Detect which cell encompasses the target text, then output its (X, Y) center coordinate. 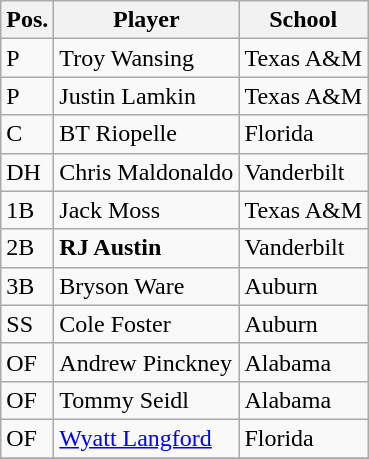
Troy Wansing (146, 58)
1B (28, 210)
Wyatt Langford (146, 438)
Jack Moss (146, 210)
BT Riopelle (146, 134)
Player (146, 20)
Cole Foster (146, 324)
Bryson Ware (146, 286)
Tommy Seidl (146, 400)
C (28, 134)
3B (28, 286)
Pos. (28, 20)
DH (28, 172)
2B (28, 248)
Justin Lamkin (146, 96)
Chris Maldonaldo (146, 172)
School (304, 20)
RJ Austin (146, 248)
SS (28, 324)
Andrew Pinckney (146, 362)
